Identify which cell holds the provided text, then report its [X, Y] central coordinate. 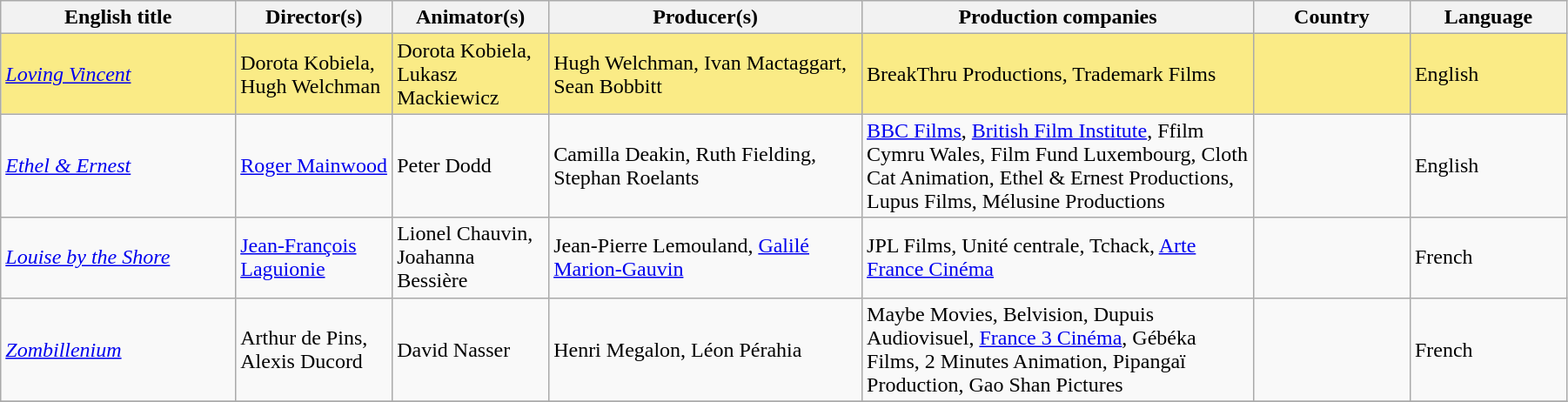
Production companies [1058, 17]
Producer(s) [706, 17]
Loving Vincent [118, 74]
Roger Mainwood [314, 165]
Ethel & Ernest [118, 165]
Dorota Kobiela, Hugh Welchman [314, 74]
Jean-François Laguionie [314, 258]
Maybe Movies, Belvision, Dupuis Audiovisuel, France 3 Cinéma, Gébéka Films, 2 Minutes Animation, Pipangaï Production, Gao Shan Pictures [1058, 350]
Louise by the Shore [118, 258]
Language [1488, 17]
Country [1331, 17]
Director(s) [314, 17]
BreakThru Productions, Trademark Films [1058, 74]
Zombillenium [118, 350]
Arthur de Pins, Alexis Ducord [314, 350]
Henri Megalon, Léon Pérahia [706, 350]
Animator(s) [471, 17]
David Nasser [471, 350]
Hugh Welchman, Ivan Mactaggart, Sean Bobbitt [706, 74]
Lionel Chauvin, Joahanna Bessière [471, 258]
Jean-Pierre Lemouland, Galilé Marion-Gauvin [706, 258]
English title [118, 17]
Camilla Deakin, Ruth Fielding, Stephan Roelants [706, 165]
Dorota Kobiela, Lukasz Mackiewicz [471, 74]
JPL Films, Unité centrale, Tchack, Arte France Cinéma [1058, 258]
Peter Dodd [471, 165]
